For the text-containing cell, return its midpoint in [x, y] coordinate format. 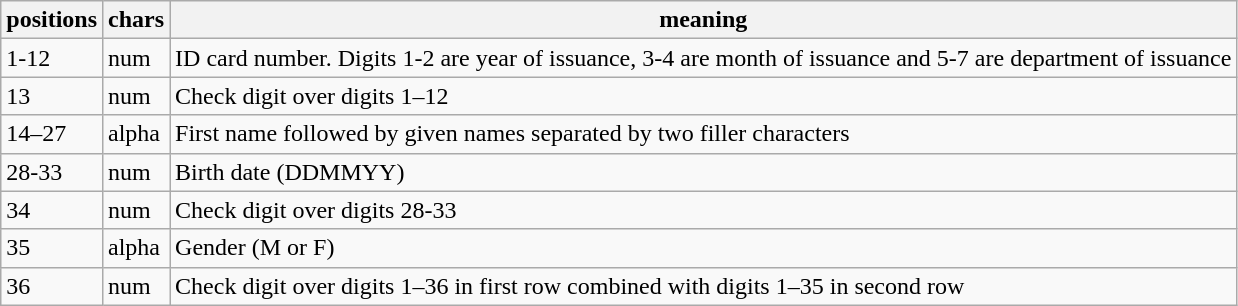
Check digit over digits 28-33 [704, 210]
34 [52, 210]
35 [52, 248]
First name followed by given names separated by two filler characters [704, 134]
13 [52, 96]
meaning [704, 20]
1-12 [52, 58]
ID card number. Digits 1-2 are year of issuance, 3-4 are month of issuance and 5-7 are department of issuance [704, 58]
positions [52, 20]
Birth date (DDMMYY) [704, 172]
14–27 [52, 134]
Check digit over digits 1–12 [704, 96]
36 [52, 286]
Gender (M or F) [704, 248]
chars [136, 20]
Check digit over digits 1–36 in first row combined with digits 1–35 in second row [704, 286]
28-33 [52, 172]
